Determine the (x, y) coordinate at the center of the cell enclosing the given text.  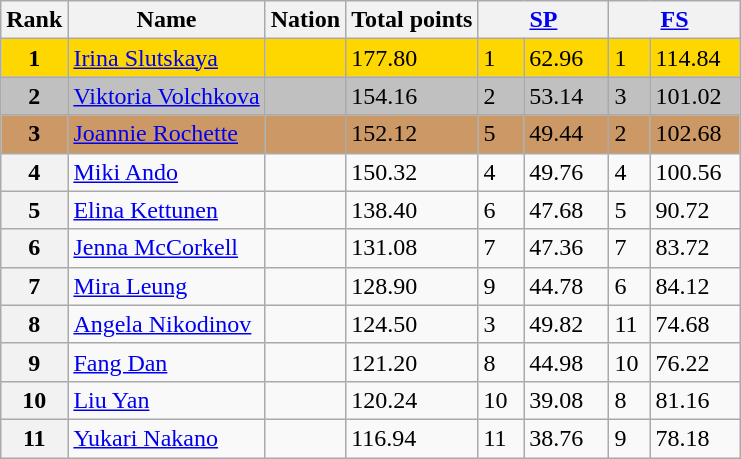
FS (674, 20)
76.22 (695, 362)
131.08 (412, 248)
47.36 (566, 248)
100.56 (695, 172)
Jenna McCorkell (166, 248)
39.08 (566, 400)
83.72 (695, 248)
SP (544, 20)
102.68 (695, 134)
116.94 (412, 438)
38.76 (566, 438)
Viktoria Volchkova (166, 96)
Mira Leung (166, 286)
49.76 (566, 172)
120.24 (412, 400)
138.40 (412, 210)
Fang Dan (166, 362)
Name (166, 20)
78.18 (695, 438)
Nation (305, 20)
121.20 (412, 362)
90.72 (695, 210)
114.84 (695, 58)
Liu Yan (166, 400)
154.16 (412, 96)
47.68 (566, 210)
Miki Ando (166, 172)
74.68 (695, 324)
Yukari Nakano (166, 438)
Joannie Rochette (166, 134)
44.78 (566, 286)
152.12 (412, 134)
101.02 (695, 96)
62.96 (566, 58)
Total points (412, 20)
150.32 (412, 172)
Elina Kettunen (166, 210)
53.14 (566, 96)
Irina Slutskaya (166, 58)
177.80 (412, 58)
84.12 (695, 286)
49.44 (566, 134)
124.50 (412, 324)
Angela Nikodinov (166, 324)
44.98 (566, 362)
49.82 (566, 324)
81.16 (695, 400)
Rank (34, 20)
128.90 (412, 286)
